Return the [X, Y] coordinate for the center point of the cell that contains the specified text.  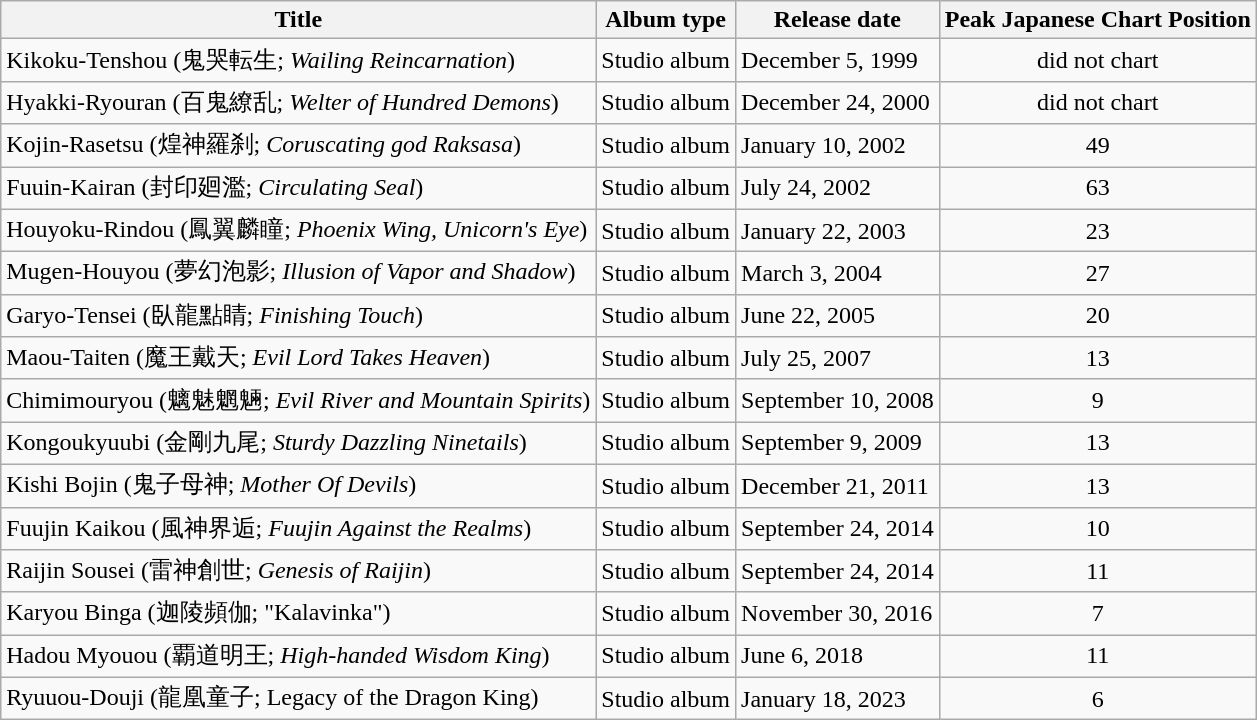
Mugen-Houyou (夢幻泡影; Illusion of Vapor and Shadow) [298, 274]
July 25, 2007 [838, 358]
Garyo-Tensei (臥龍點睛; Finishing Touch) [298, 316]
Kongoukyuubi (金剛九尾; Sturdy Dazzling Ninetails) [298, 444]
Title [298, 20]
Kojin-Rasetsu (煌神羅刹; Coruscating god Raksasa) [298, 146]
Fuujin Kaikou (風神界逅; Fuujin Against the Realms) [298, 528]
63 [1098, 188]
Release date [838, 20]
27 [1098, 274]
June 22, 2005 [838, 316]
March 3, 2004 [838, 274]
Peak Japanese Chart Position [1098, 20]
January 22, 2003 [838, 230]
September 10, 2008 [838, 400]
Album type [666, 20]
Hyakki-Ryouran (百鬼繚乱; Welter of Hundred Demons) [298, 102]
Hadou Myouou (覇道明王; High-handed Wisdom King) [298, 656]
7 [1098, 614]
Houyoku-Rindou (鳳翼麟瞳; Phoenix Wing, Unicorn's Eye) [298, 230]
9 [1098, 400]
10 [1098, 528]
20 [1098, 316]
September 9, 2009 [838, 444]
July 24, 2002 [838, 188]
January 10, 2002 [838, 146]
Raijin Sousei (雷神創世; Genesis of Raijin) [298, 572]
November 30, 2016 [838, 614]
December 24, 2000 [838, 102]
December 21, 2011 [838, 486]
Ryuuou-Douji (龍凰童子; Legacy of the Dragon King) [298, 698]
Chimimouryou (魑魅魍魎; Evil River and Mountain Spirits) [298, 400]
Fuuin-Kairan (封印廻濫; Circulating Seal) [298, 188]
June 6, 2018 [838, 656]
Kikoku-Tenshou (鬼哭転生; Wailing Reincarnation) [298, 60]
January 18, 2023 [838, 698]
Karyou Binga (迦陵頻伽; "Kalavinka") [298, 614]
Kishi Bojin (鬼子母神; Mother Of Devils) [298, 486]
6 [1098, 698]
December 5, 1999 [838, 60]
23 [1098, 230]
Maou-Taiten (魔王戴天; Evil Lord Takes Heaven) [298, 358]
49 [1098, 146]
